Find where the given text appears and provide that cell's center as [x, y] coordinate. 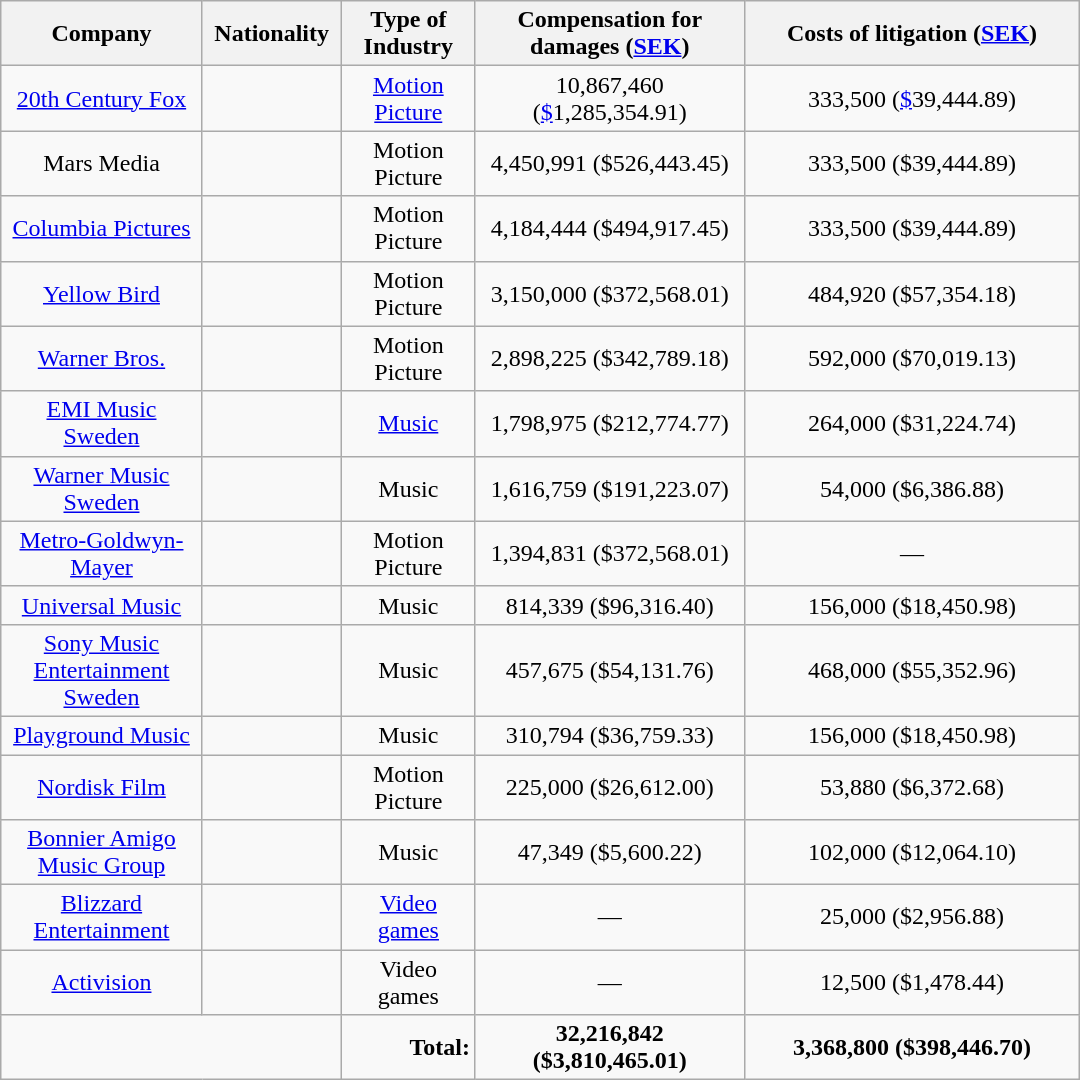
25,000 ($2,956.88) [912, 918]
Type of Industry [408, 34]
3,368,800 ($398,446.70) [912, 1048]
Total: [408, 1048]
Blizzard Entertainment [102, 918]
814,339 ($96,316.40) [610, 605]
Nationality [272, 34]
3,150,000 ($372,568.01) [610, 294]
1,394,831 ($372,568.01) [610, 554]
102,000 ($12,064.10) [912, 852]
Compensation for damages (SEK) [610, 34]
4,450,991 ($526,443.45) [610, 164]
1,616,759 ($191,223.07) [610, 488]
12,500 ($1,478.44) [912, 982]
2,898,225 ($342,789.18) [610, 358]
Warner Music Sweden [102, 488]
1,798,975 ($212,774.77) [610, 424]
225,000 ($26,612.00) [610, 786]
20th Century Fox [102, 98]
Company [102, 34]
10,867,460 ($1,285,354.91) [610, 98]
Bonnier Amigo Music Group [102, 852]
Columbia Pictures [102, 228]
Metro-Goldwyn-Mayer [102, 554]
Warner Bros. [102, 358]
Universal Music [102, 605]
468,000 ($55,352.96) [912, 670]
Nordisk Film [102, 786]
457,675 ($54,131.76) [610, 670]
54,000 ($6,386.88) [912, 488]
EMI Music Sweden [102, 424]
Costs of litigation (SEK) [912, 34]
Activision [102, 982]
Mars Media [102, 164]
47,349 ($5,600.22) [610, 852]
Yellow Bird [102, 294]
53,880 ($6,372.68) [912, 786]
264,000 ($31,224.74) [912, 424]
4,184,444 ($494,917.45) [610, 228]
484,920 ($57,354.18) [912, 294]
310,794 ($36,759.33) [610, 735]
Playground Music [102, 735]
32,216,842 ($3,810,465.01) [610, 1048]
592,000 ($70,019.13) [912, 358]
Sony Music Entertainment Sweden [102, 670]
